Capture the cell that displays the provided text and extract its [x, y] central coordinate. 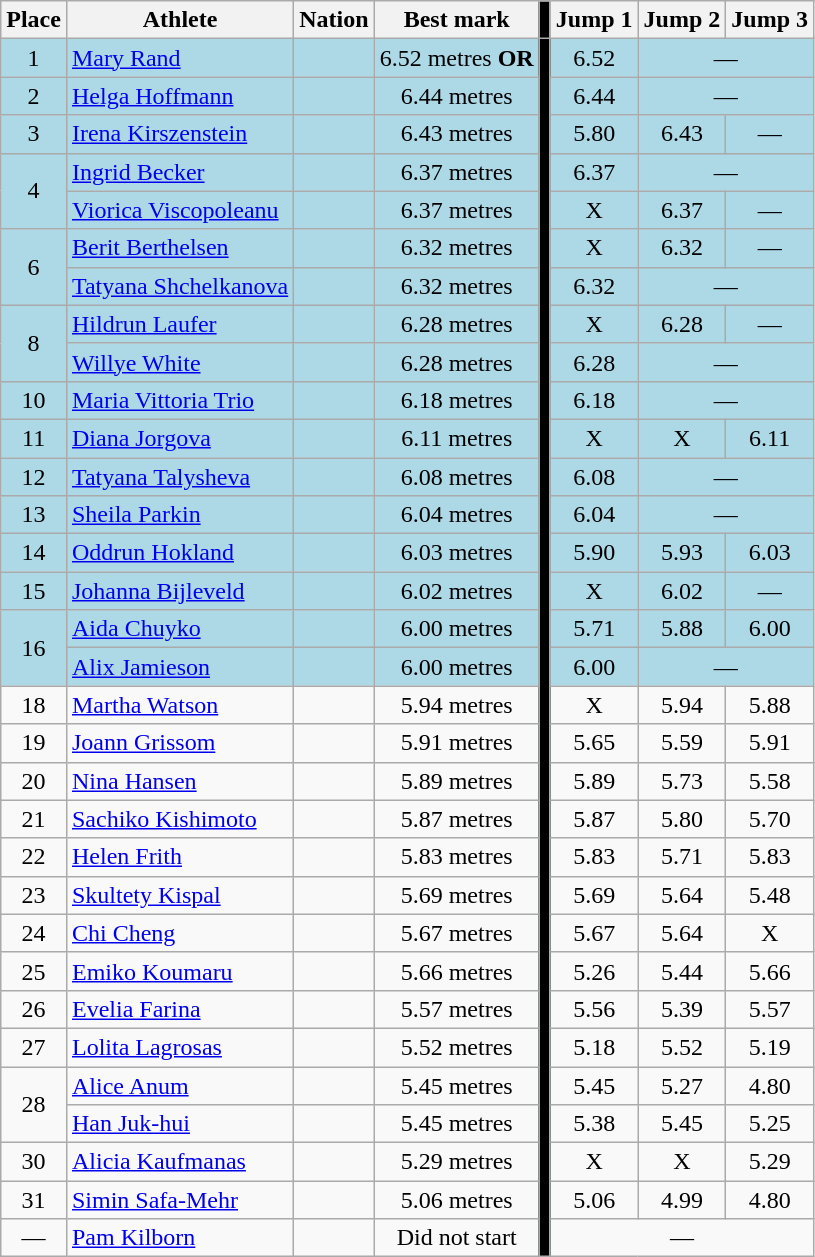
5.91 [770, 743]
27 [34, 1047]
5.57 metres [456, 1009]
5.90 [594, 553]
5.25 [770, 1124]
6.04 [594, 515]
6.11 [770, 438]
5.65 [594, 743]
14 [34, 553]
5.59 [682, 743]
6.03 [770, 553]
5.29 [770, 1162]
5.58 [770, 781]
Maria Vittoria Trio [180, 400]
Alicia Kaufmanas [180, 1162]
5.18 [594, 1047]
6.43 [682, 134]
6.08 metres [456, 477]
8 [34, 343]
31 [34, 1200]
6.11 metres [456, 438]
5.87 metres [456, 819]
Emiko Koumaru [180, 971]
4.99 [682, 1200]
10 [34, 400]
Aida Chuyko [180, 629]
5.06 metres [456, 1200]
5.52 metres [456, 1047]
5.19 [770, 1047]
5.66 [770, 971]
Alix Jamieson [180, 667]
Willye White [180, 362]
23 [34, 895]
15 [34, 591]
24 [34, 933]
4 [34, 191]
5.27 [682, 1085]
13 [34, 515]
5.87 [594, 819]
6.52 [594, 58]
5.89 [594, 781]
Chi Cheng [180, 933]
5.94 [682, 705]
Irena Kirszenstein [180, 134]
6.18 [594, 400]
5.57 [770, 1009]
Nina Hansen [180, 781]
1 [34, 58]
Jump 2 [682, 20]
Mary Rand [180, 58]
5.89 metres [456, 781]
5.67 metres [456, 933]
Sachiko Kishimoto [180, 819]
Oddrun Hokland [180, 553]
18 [34, 705]
6.02 metres [456, 591]
Place [34, 20]
30 [34, 1162]
Viorica Viscopoleanu [180, 210]
6.04 metres [456, 515]
6.18 metres [456, 400]
Lolita Lagrosas [180, 1047]
5.91 metres [456, 743]
5.94 metres [456, 705]
Jump 1 [594, 20]
5.38 [594, 1124]
Did not start [456, 1238]
Alice Anum [180, 1085]
21 [34, 819]
Helen Frith [180, 857]
12 [34, 477]
Nation [334, 20]
Pam Kilborn [180, 1238]
5.69 [594, 895]
Joann Grissom [180, 743]
Sheila Parkin [180, 515]
Helga Hoffmann [180, 96]
Ingrid Becker [180, 172]
5.93 [682, 553]
Evelia Farina [180, 1009]
5.26 [594, 971]
3 [34, 134]
19 [34, 743]
6.02 [682, 591]
5.48 [770, 895]
Jump 3 [770, 20]
Tatyana Talysheva [180, 477]
Skultety Kispal [180, 895]
5.66 metres [456, 971]
Best mark [456, 20]
26 [34, 1009]
5.29 metres [456, 1162]
5.83 metres [456, 857]
6 [34, 267]
Han Juk-hui [180, 1124]
Tatyana Shchelkanova [180, 286]
Hildrun Laufer [180, 324]
25 [34, 971]
5.44 [682, 971]
11 [34, 438]
6.44 [594, 96]
Johanna Bijleveld [180, 591]
6.44 metres [456, 96]
22 [34, 857]
Martha Watson [180, 705]
6.08 [594, 477]
5.06 [594, 1200]
5.52 [682, 1047]
5.39 [682, 1009]
28 [34, 1104]
Diana Jorgova [180, 438]
6.52 metres OR [456, 58]
5.70 [770, 819]
2 [34, 96]
16 [34, 648]
6.43 metres [456, 134]
5.69 metres [456, 895]
Berit Berthelsen [180, 248]
5.56 [594, 1009]
6.03 metres [456, 553]
5.67 [594, 933]
Athlete [180, 20]
Simin Safa-Mehr [180, 1200]
5.73 [682, 781]
20 [34, 781]
